Identify which cell holds the provided text, then report its [x, y] central coordinate. 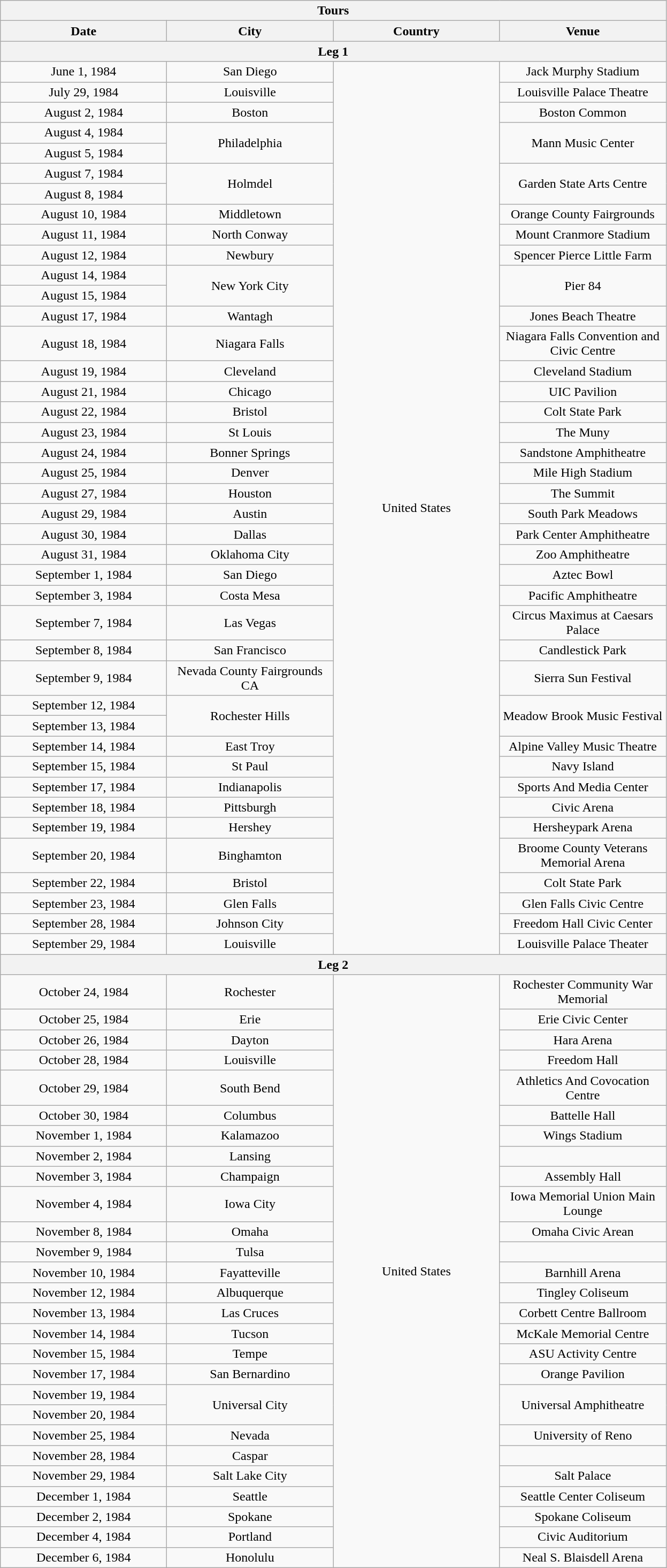
Zoo Amphitheatre [583, 554]
North Conway [250, 234]
September 9, 1984 [83, 678]
August 19, 1984 [83, 371]
November 9, 1984 [83, 1252]
Civic Arena [583, 807]
Chicago [250, 392]
November 12, 1984 [83, 1292]
McKale Memorial Centre [583, 1334]
November 13, 1984 [83, 1313]
Spokane [250, 1517]
Erie [250, 1020]
Glen Falls Civic Centre [583, 903]
November 28, 1984 [83, 1456]
Spokane Coliseum [583, 1517]
Rochester Community War Memorial [583, 992]
Candlestick Park [583, 651]
Wantagh [250, 316]
Austin [250, 514]
Salt Palace [583, 1476]
Jones Beach Theatre [583, 316]
September 19, 1984 [83, 828]
August 10, 1984 [83, 214]
Rochester [250, 992]
September 12, 1984 [83, 706]
August 21, 1984 [83, 392]
November 19, 1984 [83, 1395]
November 1, 1984 [83, 1136]
Leg 1 [333, 51]
Date [83, 31]
Albuquerque [250, 1292]
August 18, 1984 [83, 343]
December 1, 1984 [83, 1496]
Tingley Coliseum [583, 1292]
Louisville Palace Theatre [583, 92]
Cleveland Stadium [583, 371]
Champaign [250, 1176]
September 1, 1984 [83, 575]
August 27, 1984 [83, 493]
July 29, 1984 [83, 92]
Sports And Media Center [583, 787]
Corbett Centre Ballroom [583, 1313]
October 24, 1984 [83, 992]
Sierra Sun Festival [583, 678]
Venue [583, 31]
Omaha [250, 1232]
Iowa City [250, 1204]
Spencer Pierce Little Farm [583, 255]
November 15, 1984 [83, 1354]
October 25, 1984 [83, 1020]
August 24, 1984 [83, 453]
Costa Mesa [250, 595]
November 10, 1984 [83, 1272]
Erie Civic Center [583, 1020]
Mount Cranmore Stadium [583, 234]
November 29, 1984 [83, 1476]
September 8, 1984 [83, 651]
August 5, 1984 [83, 153]
Binghamton [250, 855]
Sandstone Amphitheatre [583, 453]
The Summit [583, 493]
Boston [250, 112]
October 28, 1984 [83, 1060]
Mann Music Center [583, 143]
Caspar [250, 1456]
September 15, 1984 [83, 767]
Holmdel [250, 183]
Civic Auditorium [583, 1537]
August 17, 1984 [83, 316]
University of Reno [583, 1435]
Boston Common [583, 112]
Navy Island [583, 767]
Las Cruces [250, 1313]
Pittsburgh [250, 807]
Seattle [250, 1496]
September 7, 1984 [83, 623]
Leg 2 [333, 965]
Wings Stadium [583, 1136]
East Troy [250, 746]
Oklahoma City [250, 554]
October 30, 1984 [83, 1115]
August 22, 1984 [83, 412]
Houston [250, 493]
Columbus [250, 1115]
August 4, 1984 [83, 133]
September 14, 1984 [83, 746]
Pacific Amphitheatre [583, 595]
August 29, 1984 [83, 514]
September 23, 1984 [83, 903]
Jack Murphy Stadium [583, 72]
Middletown [250, 214]
Tempe [250, 1354]
November 20, 1984 [83, 1415]
August 7, 1984 [83, 173]
Circus Maximus at Caesars Palace [583, 623]
Garden State Arts Centre [583, 183]
August 25, 1984 [83, 473]
Johnson City [250, 923]
Hershey [250, 828]
Pier 84 [583, 286]
South Bend [250, 1088]
Battelle Hall [583, 1115]
St Louis [250, 432]
June 1, 1984 [83, 72]
Glen Falls [250, 903]
Freedom Hall Civic Center [583, 923]
Bonner Springs [250, 453]
Neal S. Blaisdell Arena [583, 1557]
August 12, 1984 [83, 255]
Dallas [250, 534]
Nevada [250, 1435]
September 18, 1984 [83, 807]
South Park Meadows [583, 514]
Broome County Veterans Memorial Arena [583, 855]
Tulsa [250, 1252]
Iowa Memorial Union Main Lounge [583, 1204]
December 6, 1984 [83, 1557]
Denver [250, 473]
Honolulu [250, 1557]
Tours [333, 11]
Universal Amphitheatre [583, 1405]
Barnhill Arena [583, 1272]
St Paul [250, 767]
November 17, 1984 [83, 1374]
August 11, 1984 [83, 234]
November 8, 1984 [83, 1232]
San Francisco [250, 651]
Tucson [250, 1334]
Athletics And Covocation Centre [583, 1088]
Orange Pavilion [583, 1374]
November 2, 1984 [83, 1156]
August 14, 1984 [83, 276]
September 3, 1984 [83, 595]
Indianapolis [250, 787]
Universal City [250, 1405]
Portland [250, 1537]
Meadow Brook Music Festival [583, 716]
August 2, 1984 [83, 112]
Niagara Falls Convention and Civic Centre [583, 343]
Mile High Stadium [583, 473]
Lansing [250, 1156]
Alpine Valley Music Theatre [583, 746]
UIC Pavilion [583, 392]
Salt Lake City [250, 1476]
October 29, 1984 [83, 1088]
Park Center Amphitheatre [583, 534]
September 17, 1984 [83, 787]
September 29, 1984 [83, 944]
December 4, 1984 [83, 1537]
San Bernardino [250, 1374]
August 31, 1984 [83, 554]
Newbury [250, 255]
Niagara Falls [250, 343]
Omaha Civic Arean [583, 1232]
Orange County Fairgrounds [583, 214]
Las Vegas [250, 623]
August 23, 1984 [83, 432]
Hersheypark Arena [583, 828]
August 30, 1984 [83, 534]
August 15, 1984 [83, 296]
Philadelphia [250, 143]
Dayton [250, 1040]
November 14, 1984 [83, 1334]
Fayatteville [250, 1272]
Nevada County Fairgrounds CA [250, 678]
September 22, 1984 [83, 883]
November 4, 1984 [83, 1204]
September 28, 1984 [83, 923]
September 13, 1984 [83, 726]
August 8, 1984 [83, 194]
Aztec Bowl [583, 575]
November 25, 1984 [83, 1435]
Freedom Hall [583, 1060]
November 3, 1984 [83, 1176]
Cleveland [250, 371]
City [250, 31]
Kalamazoo [250, 1136]
New York City [250, 286]
October 26, 1984 [83, 1040]
Country [416, 31]
December 2, 1984 [83, 1517]
Seattle Center Coliseum [583, 1496]
The Muny [583, 432]
Rochester Hills [250, 716]
Hara Arena [583, 1040]
Louisville Palace Theater [583, 944]
ASU Activity Centre [583, 1354]
September 20, 1984 [83, 855]
Assembly Hall [583, 1176]
